Search for the cell housing the specified text and yield its [x, y] center coordinate. 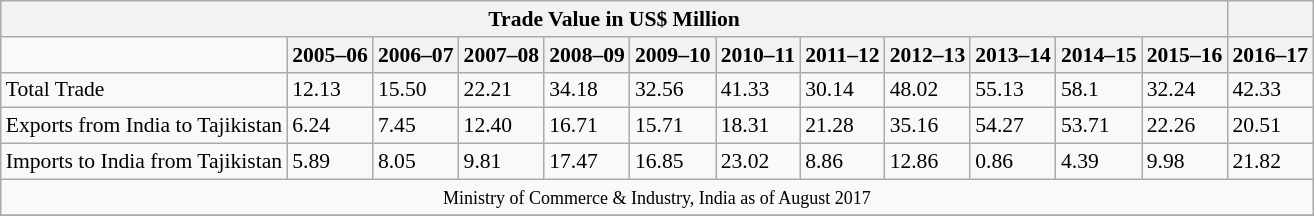
30.14 [842, 90]
32.56 [673, 90]
2009–10 [673, 55]
2013–14 [1013, 55]
16.71 [587, 126]
2005–06 [330, 55]
7.45 [416, 126]
48.02 [928, 90]
4.39 [1099, 162]
9.81 [502, 162]
Exports from India to Tajikistan [144, 126]
12.86 [928, 162]
53.71 [1099, 126]
16.85 [673, 162]
32.24 [1185, 90]
21.28 [842, 126]
55.13 [1013, 90]
21.82 [1270, 162]
2016–17 [1270, 55]
58.1 [1099, 90]
0.86 [1013, 162]
2011–12 [842, 55]
Ministry of Commerce & Industry, India as of August 2017 [657, 197]
5.89 [330, 162]
6.24 [330, 126]
15.50 [416, 90]
54.27 [1013, 126]
34.18 [587, 90]
42.33 [1270, 90]
23.02 [758, 162]
22.21 [502, 90]
22.26 [1185, 126]
Trade Value in US$ Million [614, 19]
Imports to India from Tajikistan [144, 162]
18.31 [758, 126]
17.47 [587, 162]
2008–09 [587, 55]
2012–13 [928, 55]
15.71 [673, 126]
2010–11 [758, 55]
2015–16 [1185, 55]
2006–07 [416, 55]
20.51 [1270, 126]
2014–15 [1099, 55]
Total Trade [144, 90]
8.86 [842, 162]
35.16 [928, 126]
2007–08 [502, 55]
12.40 [502, 126]
8.05 [416, 162]
41.33 [758, 90]
9.98 [1185, 162]
12.13 [330, 90]
